Extract the (x, y) coordinate from the center of the cell holding the provided text.  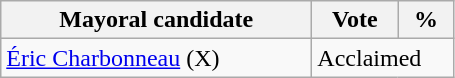
Éric Charbonneau (X) (156, 58)
Vote (355, 20)
Acclaimed (383, 58)
% (426, 20)
Mayoral candidate (156, 20)
